Search for the cell housing the specified text and yield its [X, Y] center coordinate. 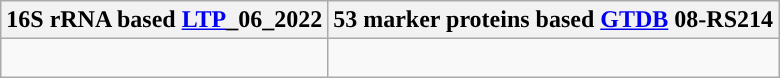
53 marker proteins based GTDB 08-RS214 [554, 20]
16S rRNA based LTP_06_2022 [164, 20]
